From the cell containing the given text, extract its center point as [x, y] coordinate. 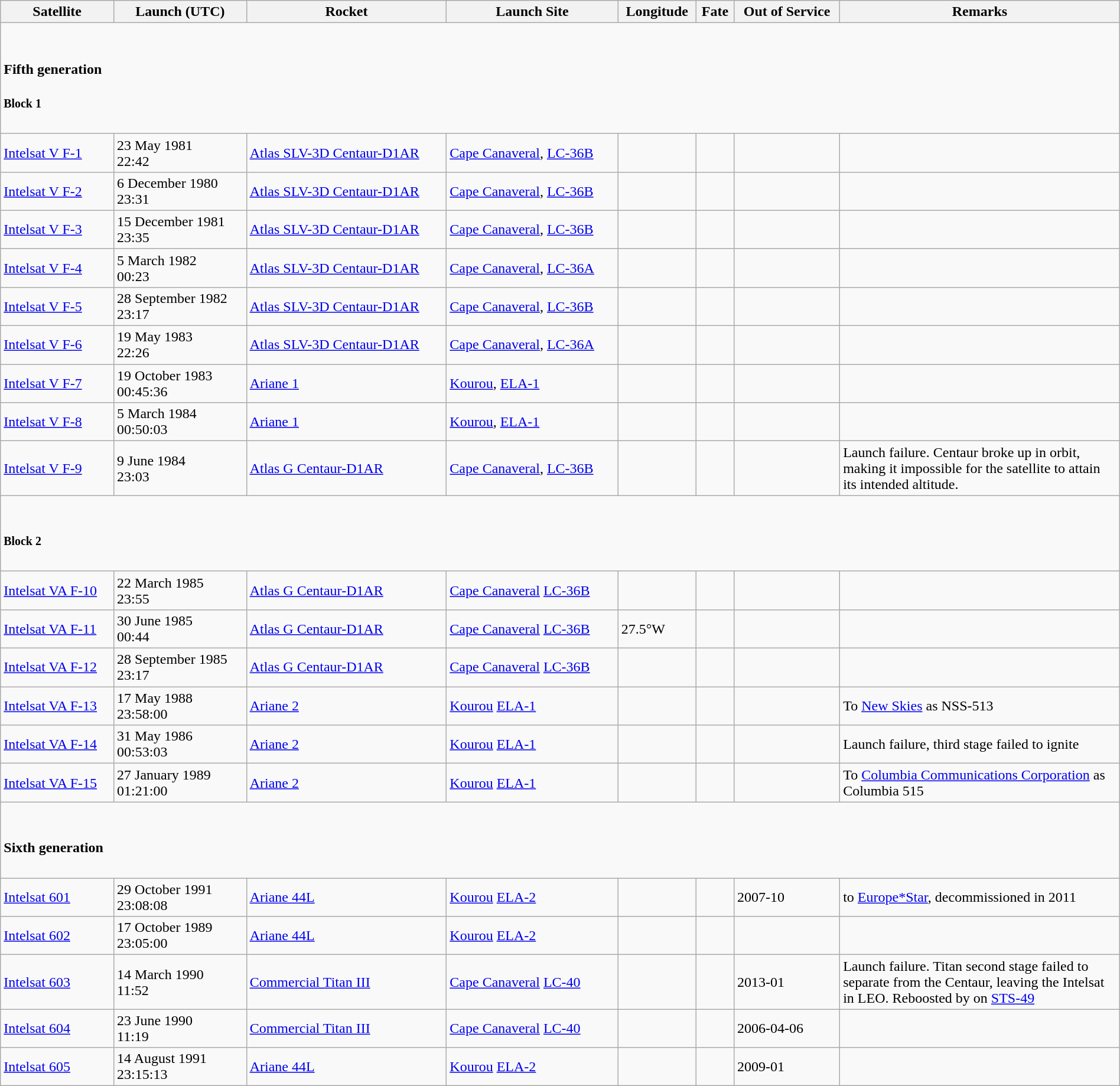
Intelsat V F-4 [57, 268]
Intelsat VA F-14 [57, 744]
Intelsat V F-1 [57, 152]
9 June 198423:03 [181, 468]
Fate [715, 12]
27.5°W [657, 628]
To New Skies as NSS-513 [980, 706]
19 October 198300:45:36 [181, 384]
27 January 198901:21:00 [181, 783]
Intelsat VA F-10 [57, 591]
To Columbia Communications Corporation as Columbia 515 [980, 783]
Rocket [346, 12]
Intelsat V F-6 [57, 345]
15 December 198123:35 [181, 229]
14 August 199123:15:13 [181, 1067]
30 June 198500:44 [181, 628]
Longitude [657, 12]
5 March 198200:23 [181, 268]
Intelsat VA F-13 [57, 706]
Intelsat 604 [57, 1029]
Out of Service [787, 12]
Launch (UTC) [181, 12]
Intelsat V F-3 [57, 229]
2009-01 [787, 1067]
14 March 199011:52 [181, 982]
Launch failure. Centaur broke up in orbit, making it impossible for the satellite to attain its intended altitude. [980, 468]
19 May 198322:26 [181, 345]
2006-04-06 [787, 1029]
5 March 198400:50:03 [181, 422]
29 October 199123:08:08 [181, 898]
Intelsat VA F-12 [57, 667]
Intelsat 605 [57, 1067]
Intelsat 601 [57, 898]
Intelsat VA F-11 [57, 628]
23 June 199011:19 [181, 1029]
Remarks [980, 12]
2013-01 [787, 982]
Launch failure. Titan second stage failed to separate from the Centaur, leaving the Intelsat in LEO. Reboosted by on STS-49 [980, 982]
Launch Site [532, 12]
Intelsat 603 [57, 982]
Intelsat 602 [57, 935]
Intelsat V F-5 [57, 307]
28 September 198523:17 [181, 667]
Satellite [57, 12]
6 December 198023:31 [181, 191]
Block 2 [560, 534]
22 March 198523:55 [181, 591]
Intelsat V F-8 [57, 422]
Intelsat V F-2 [57, 191]
Launch failure, third stage failed to ignite [980, 744]
Intelsat VA F-15 [57, 783]
31 May 198600:53:03 [181, 744]
2007-10 [787, 898]
17 October 198923:05:00 [181, 935]
Sixth generation [560, 840]
to Europe*Star, decommissioned in 2011 [980, 898]
Intelsat V F-7 [57, 384]
Fifth generationBlock 1 [560, 78]
28 September 198223:17 [181, 307]
17 May 198823:58:00 [181, 706]
23 May 198122:42 [181, 152]
Intelsat V F-9 [57, 468]
